Scan for the cell matching the given text and deliver its [x, y] coordinate at center. 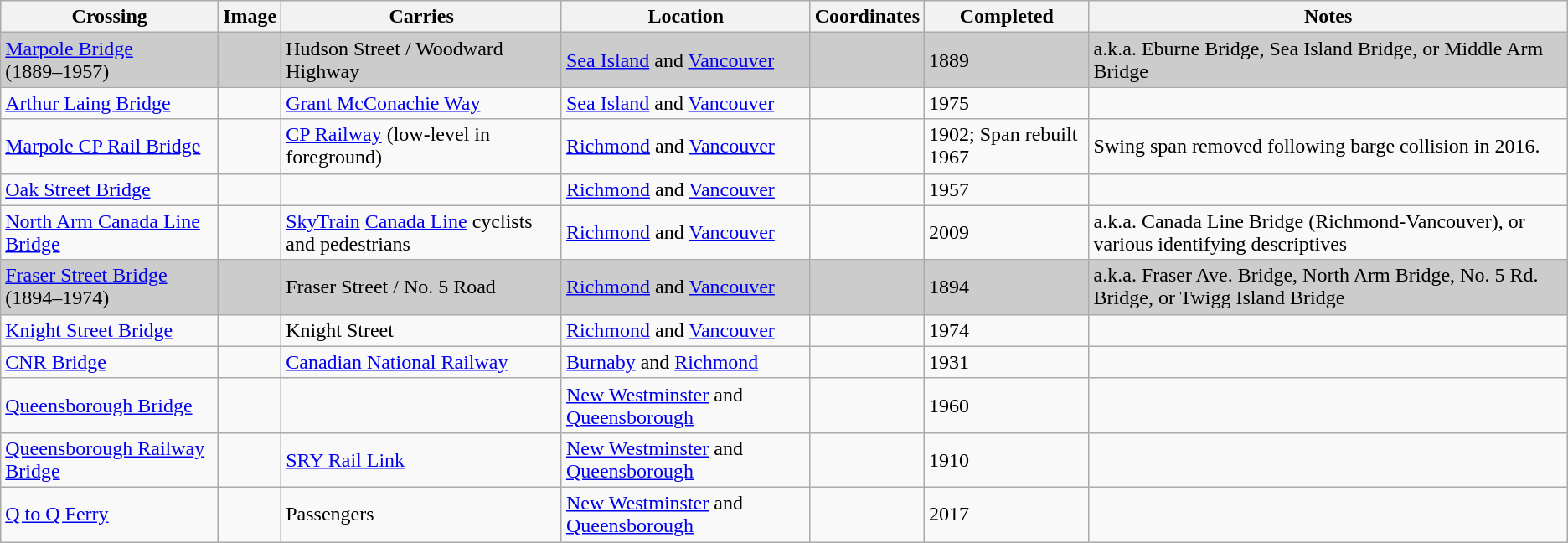
1889 [1007, 60]
Knight Street [422, 330]
Canadian National Railway [422, 362]
a.k.a. Fraser Ave. Bridge, North Arm Bridge, No. 5 Rd. Bridge, or Twigg Island Bridge [1328, 287]
Image [250, 17]
CNR Bridge [110, 362]
1894 [1007, 287]
1960 [1007, 406]
Fraser Street / No. 5 Road [422, 287]
Coordinates [867, 17]
Grant McConachie Way [422, 103]
Arthur Laing Bridge [110, 103]
Completed [1007, 17]
1931 [1007, 362]
CP Railway (low-level in foreground) [422, 146]
Marpole Bridge(1889–1957) [110, 60]
SRY Rail Link [422, 459]
a.k.a. Canada Line Bridge (Richmond-Vancouver), or various identifying descriptives [1328, 233]
Burnaby and Richmond [685, 362]
2009 [1007, 233]
2017 [1007, 515]
a.k.a. Eburne Bridge, Sea Island Bridge, or Middle Arm Bridge [1328, 60]
SkyTrain Canada Line cyclists and pedestrians [422, 233]
Marpole CP Rail Bridge [110, 146]
Crossing [110, 17]
1957 [1007, 189]
1910 [1007, 459]
Passengers [422, 515]
Queensborough Railway Bridge [110, 459]
Q to Q Ferry [110, 515]
Carries [422, 17]
Notes [1328, 17]
1975 [1007, 103]
Swing span removed following barge collision in 2016. [1328, 146]
Hudson Street / Woodward Highway [422, 60]
North Arm Canada Line Bridge [110, 233]
Fraser Street Bridge(1894–1974) [110, 287]
Location [685, 17]
Queensborough Bridge [110, 406]
1974 [1007, 330]
1902; Span rebuilt 1967 [1007, 146]
Knight Street Bridge [110, 330]
Oak Street Bridge [110, 189]
